Find where the given text appears and provide that cell's center as [X, Y] coordinate. 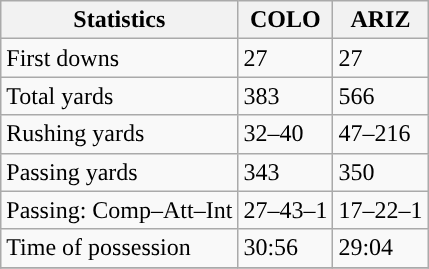
Passing yards [120, 172]
27–43–1 [286, 210]
First downs [120, 58]
Time of possession [120, 248]
17–22–1 [380, 210]
Total yards [120, 96]
343 [286, 172]
30:56 [286, 248]
ARIZ [380, 20]
566 [380, 96]
Statistics [120, 20]
383 [286, 96]
Passing: Comp–Att–Int [120, 210]
COLO [286, 20]
29:04 [380, 248]
47–216 [380, 134]
32–40 [286, 134]
Rushing yards [120, 134]
350 [380, 172]
